Capture the cell that displays the provided text and extract its [X, Y] central coordinate. 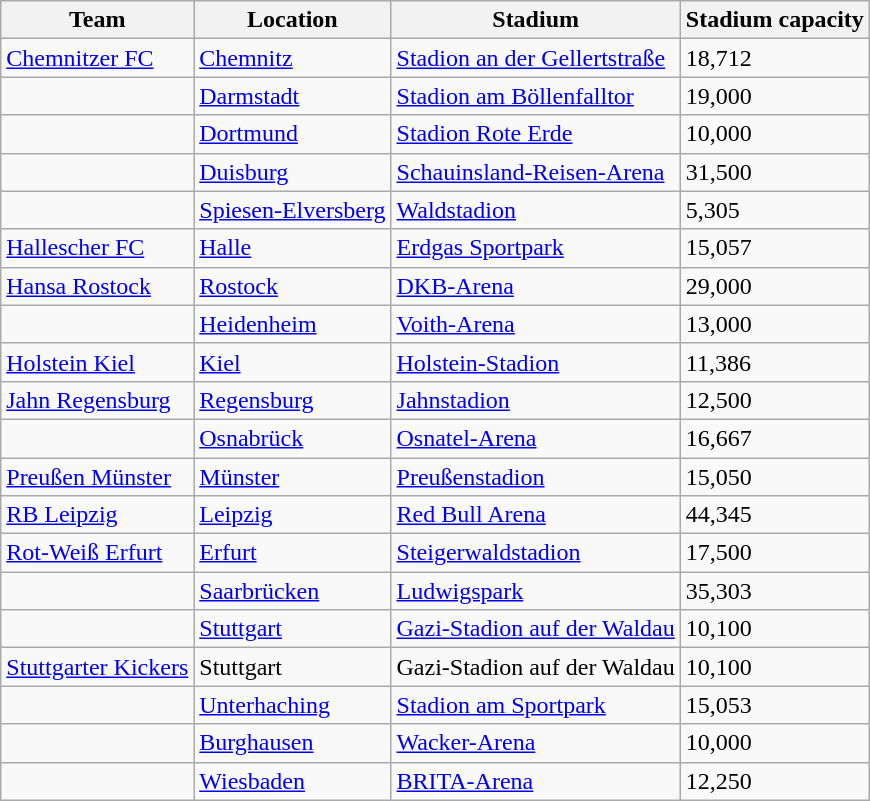
Leipzig [292, 515]
29,000 [774, 286]
Voith-Arena [536, 324]
19,000 [774, 96]
Halle [292, 248]
16,667 [774, 438]
Stadion Rote Erde [536, 134]
Preußenstadion [536, 477]
Stuttgarter Kickers [98, 667]
Erdgas Sportpark [536, 248]
Preußen Münster [98, 477]
Steigerwaldstadion [536, 553]
Chemnitz [292, 58]
15,057 [774, 248]
Stadium capacity [774, 20]
Erfurt [292, 553]
Hansa Rostock [98, 286]
Dortmund [292, 134]
35,303 [774, 591]
Stadion am Sportpark [536, 705]
Wiesbaden [292, 781]
Location [292, 20]
RB Leipzig [98, 515]
31,500 [774, 172]
Darmstadt [292, 96]
Heidenheim [292, 324]
Münster [292, 477]
Hallescher FC [98, 248]
Burghausen [292, 743]
17,500 [774, 553]
11,386 [774, 362]
Jahn Regensburg [98, 400]
Waldstadion [536, 210]
Red Bull Arena [536, 515]
15,053 [774, 705]
13,000 [774, 324]
Ludwigspark [536, 591]
18,712 [774, 58]
Holstein Kiel [98, 362]
Holstein-Stadion [536, 362]
Osnatel-Arena [536, 438]
Regensburg [292, 400]
Stadion an der Gellertstraße [536, 58]
Rot-Weiß Erfurt [98, 553]
Stadium [536, 20]
Schauinsland-Reisen-Arena [536, 172]
Chemnitzer FC [98, 58]
Saarbrücken [292, 591]
15,050 [774, 477]
Duisburg [292, 172]
12,250 [774, 781]
Spiesen-Elversberg [292, 210]
44,345 [774, 515]
DKB-Arena [536, 286]
5,305 [774, 210]
Jahnstadion [536, 400]
Kiel [292, 362]
Stadion am Böllenfalltor [536, 96]
Osnabrück [292, 438]
BRITA-Arena [536, 781]
Rostock [292, 286]
Team [98, 20]
12,500 [774, 400]
Wacker-Arena [536, 743]
Unterhaching [292, 705]
